Pinpoint the cell where the given text exists, returning its (X, Y) midpoint coordinate. 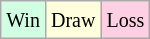
Loss (126, 20)
Win (24, 20)
Draw (72, 20)
